Detect which cell encompasses the target text, then output its (x, y) center coordinate. 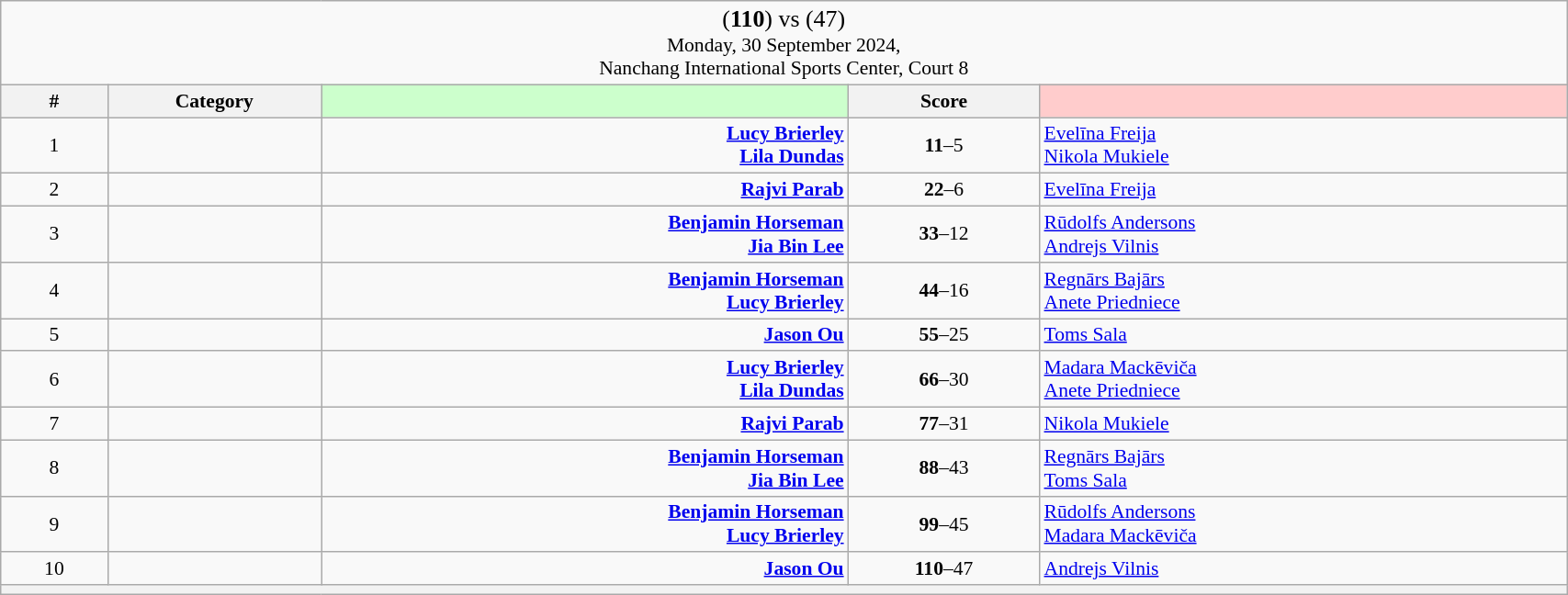
Regnārs Bajārs Anete Priedniece (1303, 290)
88–43 (944, 468)
Madara Mackēviča Anete Priedniece (1303, 380)
8 (54, 468)
22–6 (944, 190)
Toms Sala (1303, 335)
Rūdolfs Andersons Madara Mackēviča (1303, 523)
4 (54, 290)
Category (215, 101)
3 (54, 235)
(110) vs (47)Monday, 30 September 2024, Nanchang International Sports Center, Court 8 (784, 42)
11–5 (944, 145)
Andrejs Vilnis (1303, 569)
Evelīna Freija Nikola Mukiele (1303, 145)
55–25 (944, 335)
7 (54, 424)
Evelīna Freija (1303, 190)
6 (54, 380)
5 (54, 335)
Score (944, 101)
110–47 (944, 569)
99–45 (944, 523)
10 (54, 569)
Regnārs Bajārs Toms Sala (1303, 468)
1 (54, 145)
Nikola Mukiele (1303, 424)
2 (54, 190)
66–30 (944, 380)
9 (54, 523)
33–12 (944, 235)
44–16 (944, 290)
77–31 (944, 424)
# (54, 101)
Rūdolfs Andersons Andrejs Vilnis (1303, 235)
